Locate the cell with the specified text and output its [X, Y] center coordinate. 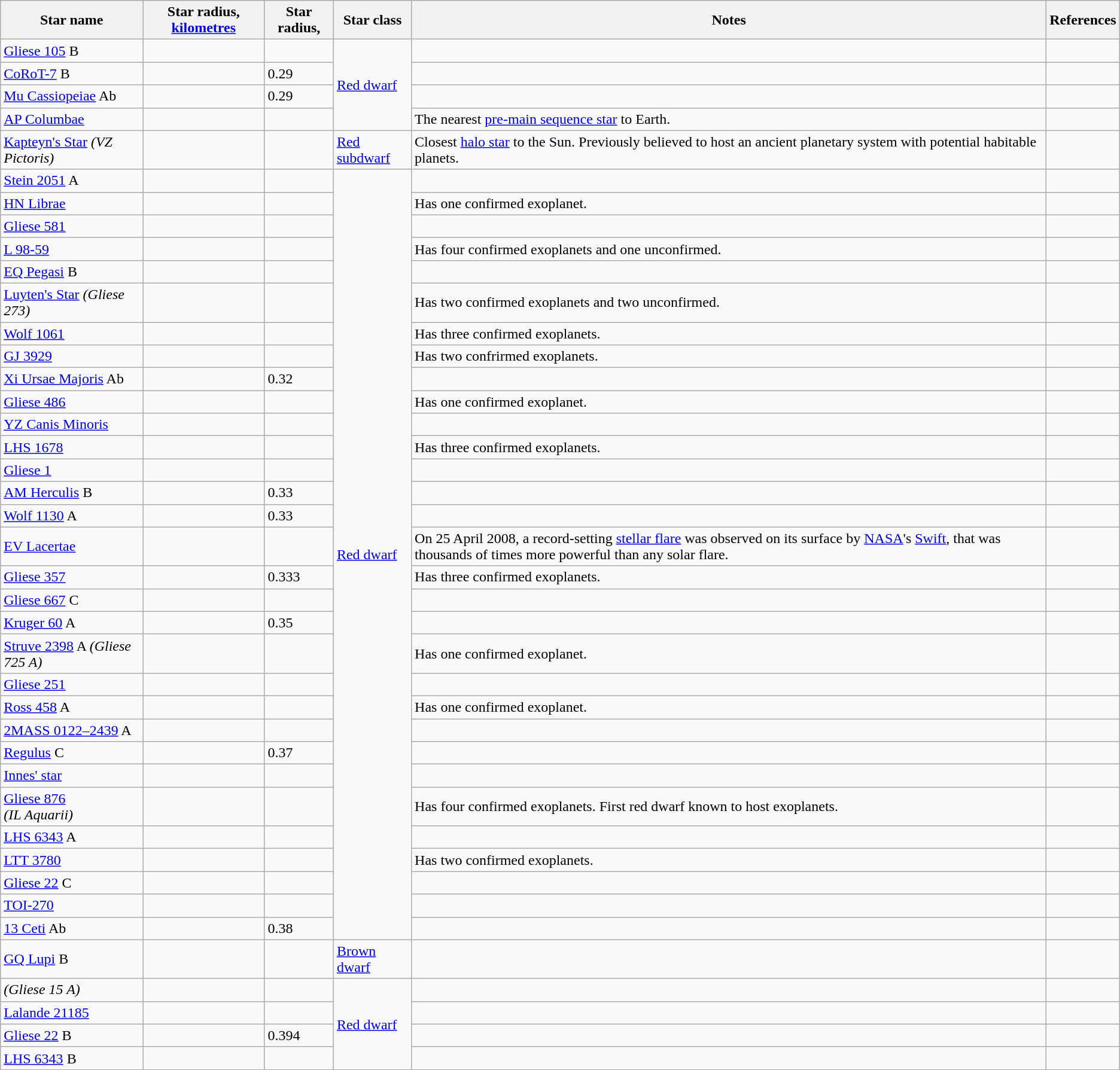
Gliese 22 B [72, 1035]
Stein 2051 A [72, 181]
13 Ceti Ab [72, 928]
Gliese 667 C [72, 600]
Has two confrirmed exoplanets. [729, 356]
0.394 [299, 1035]
YZ Canis Minoris [72, 425]
0.38 [299, 928]
0.37 [299, 753]
Lalande 21185 [72, 1013]
Notes [729, 20]
Regulus C [72, 753]
0.333 [299, 577]
TOI-270 [72, 906]
LHS 1678 [72, 447]
(Gliese 15 A) [72, 990]
Kapteyn's Star (VZ Pictoris) [72, 150]
Innes' star [72, 776]
Has two confirmed exoplanets. [729, 860]
AM Herculis B [72, 493]
References [1083, 20]
Luyten's Star (Gliese 273) [72, 303]
Red subdwarf [372, 150]
2MASS 0122–2439 A [72, 730]
Star name [72, 20]
Wolf 1130 A [72, 516]
Has two confirmed exoplanets and two unconfirmed. [729, 303]
The nearest pre-main sequence star to Earth. [729, 119]
Star radius, [299, 20]
Ross 458 A [72, 707]
Has four confirmed exoplanets. First red dwarf known to host exoplanets. [729, 806]
Gliese 105 B [72, 51]
CoRoT-7 B [72, 74]
LHS 6343 A [72, 837]
Star class [372, 20]
Gliese 22 C [72, 883]
0.35 [299, 623]
GJ 3929 [72, 356]
Brown dwarf [372, 959]
GQ Lupi B [72, 959]
Kruger 60 A [72, 623]
Star radius, kilometres [203, 20]
Has four confirmed exoplanets and one unconfirmed. [729, 249]
Closest halo star to the Sun. Previously believed to host an ancient planetary system with potential habitable planets. [729, 150]
Mu Cassiopeiae Ab [72, 96]
EV Lacertae [72, 547]
Gliese 486 [72, 402]
HN Librae [72, 203]
0.32 [299, 379]
AP Columbae [72, 119]
EQ Pegasi B [72, 272]
L 98-59 [72, 249]
LHS 6343 B [72, 1058]
Struve 2398 A (Gliese 725 A) [72, 653]
Gliese 876(IL Aquarii) [72, 806]
Wolf 1061 [72, 333]
Gliese 357 [72, 577]
Gliese 251 [72, 684]
Xi Ursae Majoris Ab [72, 379]
Gliese 1 [72, 470]
LTT 3780 [72, 860]
Gliese 581 [72, 226]
